Detect which cell encompasses the target text, then output its (X, Y) center coordinate. 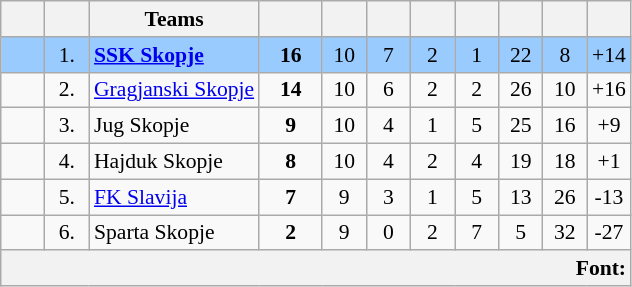
2. (67, 90)
13 (521, 197)
25 (521, 126)
Sparta Skopje (174, 233)
-27 (609, 233)
32 (565, 233)
1. (67, 55)
14 (290, 90)
+9 (609, 126)
3. (67, 126)
5. (67, 197)
6 (388, 90)
+14 (609, 55)
Jug Skopje (174, 126)
6. (67, 233)
+16 (609, 90)
Gragjanski Skopje (174, 90)
22 (521, 55)
+1 (609, 162)
0 (388, 233)
Hajduk Skopje (174, 162)
SSK Skopje (174, 55)
4. (67, 162)
Teams (174, 19)
FK Slavija (174, 197)
3 (388, 197)
19 (521, 162)
18 (565, 162)
Font: (316, 269)
-13 (609, 197)
